Locate the cell with the specified text and output its [x, y] center coordinate. 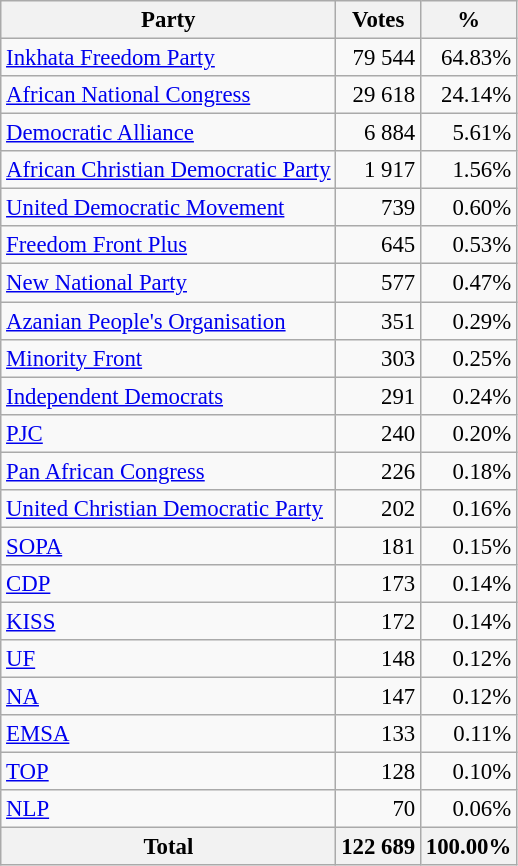
Azanian People's Organisation [168, 321]
Inkhata Freedom Party [168, 58]
0.11% [469, 734]
0.53% [469, 245]
128 [378, 772]
0.24% [469, 396]
351 [378, 321]
173 [378, 584]
202 [378, 509]
1.56% [469, 170]
29 618 [378, 95]
Freedom Front Plus [168, 245]
African National Congress [168, 95]
122 689 [378, 847]
Pan African Congress [168, 471]
0.60% [469, 208]
147 [378, 697]
0.20% [469, 433]
PJC [168, 433]
New National Party [168, 283]
577 [378, 283]
Democratic Alliance [168, 133]
148 [378, 659]
739 [378, 208]
0.06% [469, 809]
24.14% [469, 95]
70 [378, 809]
100.00% [469, 847]
0.16% [469, 509]
Independent Democrats [168, 396]
5.61% [469, 133]
0.29% [469, 321]
United Democratic Movement [168, 208]
NA [168, 697]
1 917 [378, 170]
KISS [168, 621]
291 [378, 396]
0.25% [469, 358]
Votes [378, 20]
226 [378, 471]
UF [168, 659]
% [469, 20]
United Christian Democratic Party [168, 509]
CDP [168, 584]
TOP [168, 772]
181 [378, 546]
0.47% [469, 283]
Party [168, 20]
240 [378, 433]
0.18% [469, 471]
Minority Front [168, 358]
NLP [168, 809]
0.15% [469, 546]
6 884 [378, 133]
African Christian Democratic Party [168, 170]
64.83% [469, 58]
EMSA [168, 734]
0.10% [469, 772]
Total [168, 847]
645 [378, 245]
79 544 [378, 58]
SOPA [168, 546]
172 [378, 621]
303 [378, 358]
133 [378, 734]
